For the text-containing cell, return its midpoint in (X, Y) coordinate format. 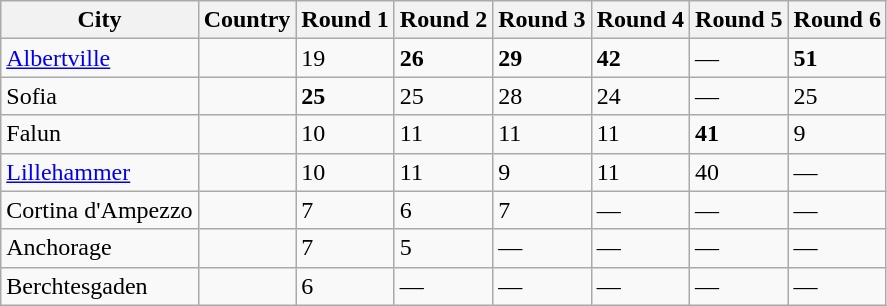
42 (640, 58)
Berchtesgaden (100, 286)
Round 5 (739, 20)
Sofia (100, 96)
28 (542, 96)
Lillehammer (100, 172)
Falun (100, 134)
40 (739, 172)
City (100, 20)
24 (640, 96)
Round 6 (837, 20)
Albertville (100, 58)
19 (345, 58)
Round 4 (640, 20)
29 (542, 58)
Round 2 (443, 20)
Cortina d'Ampezzo (100, 210)
Round 1 (345, 20)
Country (247, 20)
26 (443, 58)
Anchorage (100, 248)
41 (739, 134)
51 (837, 58)
Round 3 (542, 20)
5 (443, 248)
